Output the (X, Y) coordinate of the center of the cell containing the given text.  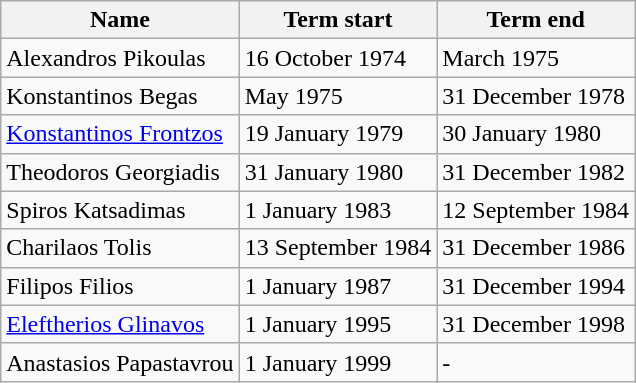
1 January 1983 (338, 210)
31 December 1998 (536, 324)
31 December 1994 (536, 286)
March 1975 (536, 58)
Name (120, 20)
13 September 1984 (338, 248)
31 December 1978 (536, 96)
1 January 1995 (338, 324)
1 January 1999 (338, 362)
12 September 1984 (536, 210)
Filipos Filios (120, 286)
30 January 1980 (536, 134)
Konstantinos Begas (120, 96)
- (536, 362)
May 1975 (338, 96)
Alexandros Pikoulas (120, 58)
Term end (536, 20)
19 January 1979 (338, 134)
31 December 1982 (536, 172)
1 January 1987 (338, 286)
Konstantinos Frontzos (120, 134)
16 October 1974 (338, 58)
Eleftherios Glinavos (120, 324)
Charilaos Tolis (120, 248)
Spiros Katsadimas (120, 210)
31 December 1986 (536, 248)
Theodoros Georgiadis (120, 172)
31 January 1980 (338, 172)
Term start (338, 20)
Anastasios Papastavrou (120, 362)
